Identify which cell holds the provided text, then report its (X, Y) central coordinate. 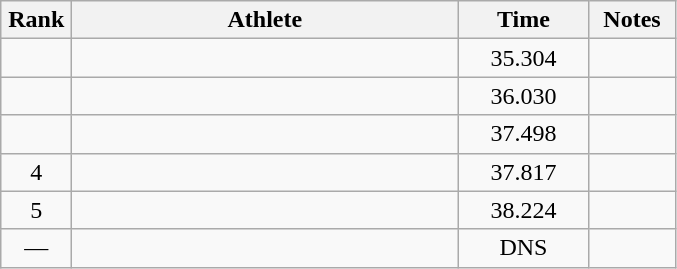
36.030 (524, 96)
Notes (632, 20)
DNS (524, 248)
35.304 (524, 58)
5 (36, 210)
37.817 (524, 172)
— (36, 248)
Athlete (265, 20)
37.498 (524, 134)
4 (36, 172)
Time (524, 20)
Rank (36, 20)
38.224 (524, 210)
